Return (X, Y) of the center of cell containing provided text 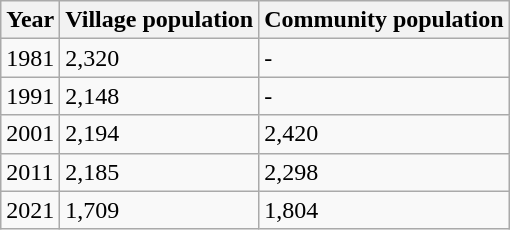
2011 (30, 172)
2,320 (160, 58)
2,148 (160, 96)
Year (30, 20)
2021 (30, 210)
1981 (30, 58)
1991 (30, 96)
2,298 (384, 172)
1,804 (384, 210)
2,185 (160, 172)
Community population (384, 20)
2,420 (384, 134)
1,709 (160, 210)
2,194 (160, 134)
2001 (30, 134)
Village population (160, 20)
